Return [x, y] of the center of cell containing provided text 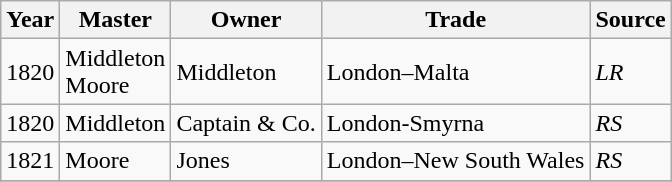
Jones [246, 161]
London–Malta [456, 72]
Source [630, 20]
Master [116, 20]
1821 [30, 161]
MiddletonMoore [116, 72]
Trade [456, 20]
Captain & Co. [246, 123]
LR [630, 72]
Owner [246, 20]
Year [30, 20]
London-Smyrna [456, 123]
Moore [116, 161]
London–New South Wales [456, 161]
